Extract the [x, y] coordinate from the center of the cell holding the provided text.  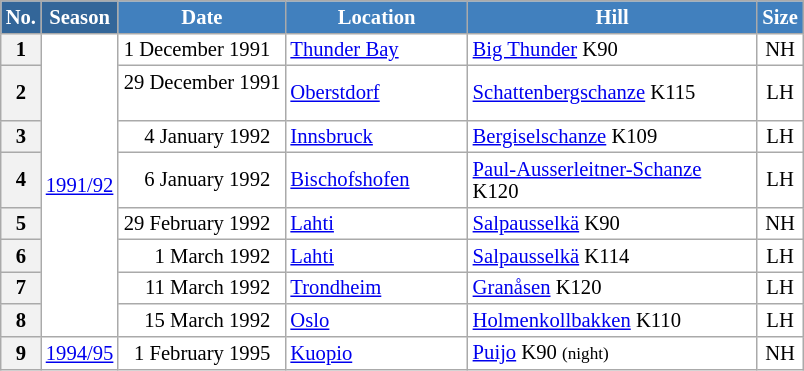
1994/95 [80, 353]
15 March 1992 [202, 320]
2 [21, 92]
Big Thunder K90 [612, 49]
Innsbruck [376, 136]
Paul-Ausserleitner-Schanze K120 [612, 180]
11 March 1992 [202, 287]
6 January 1992 [202, 180]
8 [21, 320]
Hill [612, 16]
Bischofshofen [376, 180]
1 [21, 49]
No. [21, 16]
Season [80, 16]
Holmenkollbakken K110 [612, 320]
Location [376, 16]
Thunder Bay [376, 49]
Kuopio [376, 353]
Puijo K90 (night) [612, 353]
Trondheim [376, 287]
7 [21, 287]
Size [780, 16]
5 [21, 223]
Granåsen K120 [612, 287]
4 January 1992 [202, 136]
1991/92 [80, 184]
29 February 1992 [202, 223]
6 [21, 255]
29 December 1991 [202, 92]
4 [21, 180]
1 December 1991 [202, 49]
3 [21, 136]
Bergiselschanze K109 [612, 136]
Date [202, 16]
Salpausselkä K114 [612, 255]
Oberstdorf [376, 92]
Schattenbergschanze K115 [612, 92]
9 [21, 353]
1 March 1992 [202, 255]
1 February 1995 [202, 353]
Salpausselkä K90 [612, 223]
Oslo [376, 320]
